Capture the cell that displays the provided text and extract its (X, Y) central coordinate. 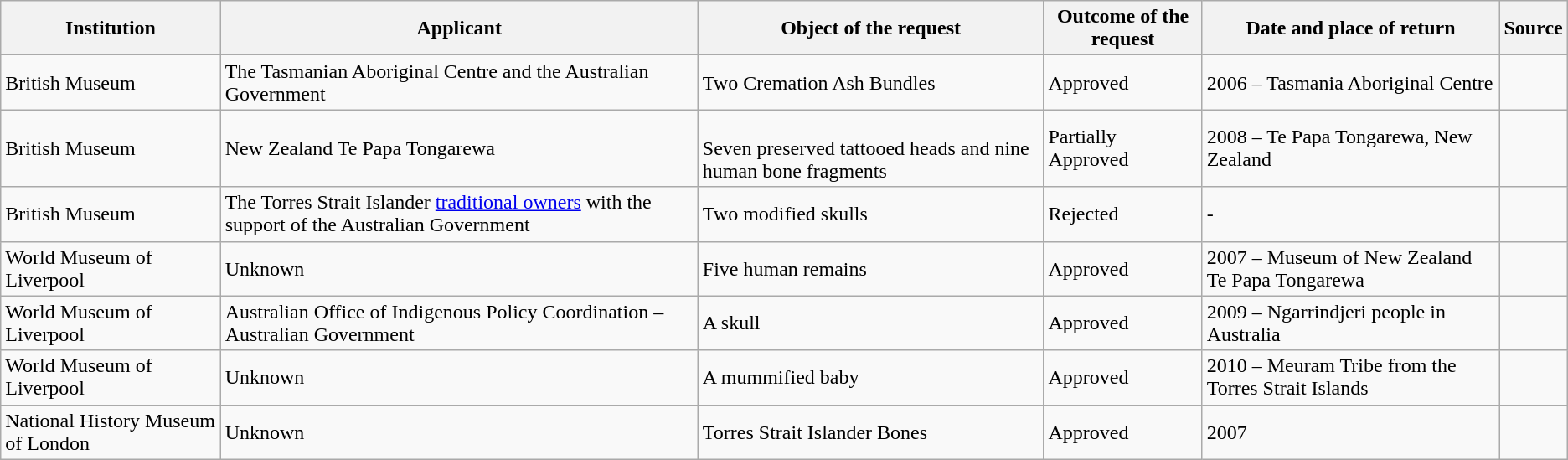
Institution (111, 28)
Applicant (459, 28)
Outcome of the request (1122, 28)
2006 – Tasmania Aboriginal Centre (1350, 82)
Partially Approved (1122, 148)
2009 – Ngarrindjeri people in Australia (1350, 323)
- (1350, 214)
The Tasmanian Aboriginal Centre and the Australian Government (459, 82)
2007 – Museum of New Zealand Te Papa Tongarewa (1350, 268)
Two Cremation Ash Bundles (871, 82)
A mummified baby (871, 377)
National History Museum of London (111, 432)
2008 – Te Papa Tongarewa, New Zealand (1350, 148)
Object of the request (871, 28)
New Zealand Te Papa Tongarewa (459, 148)
A skull (871, 323)
Five human remains (871, 268)
2007 (1350, 432)
Australian Office of Indigenous Policy Coordination – Australian Government (459, 323)
Source (1533, 28)
2010 – Meuram Tribe from the Torres Strait Islands (1350, 377)
Torres Strait Islander Bones (871, 432)
Seven preserved tattooed heads and nine human bone fragments (871, 148)
Two modified skulls (871, 214)
Date and place of return (1350, 28)
Rejected (1122, 214)
The Torres Strait Islander traditional owners with the support of the Australian Government (459, 214)
